Extract the [x, y] coordinate from the center of the cell holding the provided text.  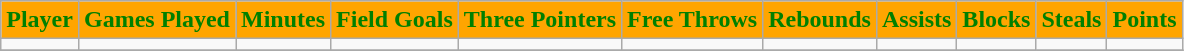
Points [1144, 20]
Free Throws [692, 20]
Minutes [284, 20]
Games Played [156, 20]
Rebounds [820, 20]
Steals [1072, 20]
Assists [916, 20]
Three Pointers [540, 20]
Player [40, 20]
Field Goals [395, 20]
Blocks [996, 20]
